Provide the [x, y] coordinate of the cell's center where the given text is located.  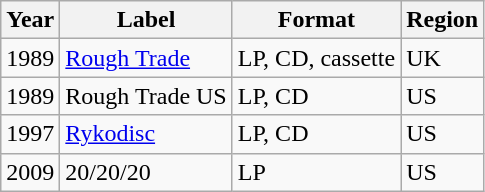
Label [146, 20]
2009 [30, 172]
UK [442, 58]
Rough Trade US [146, 96]
20/20/20 [146, 172]
Format [316, 20]
LP [316, 172]
Rykodisc [146, 134]
Rough Trade [146, 58]
Year [30, 20]
Region [442, 20]
1997 [30, 134]
LP, CD, cassette [316, 58]
